Determine the (X, Y) coordinate at the center of the cell enclosing the given text.  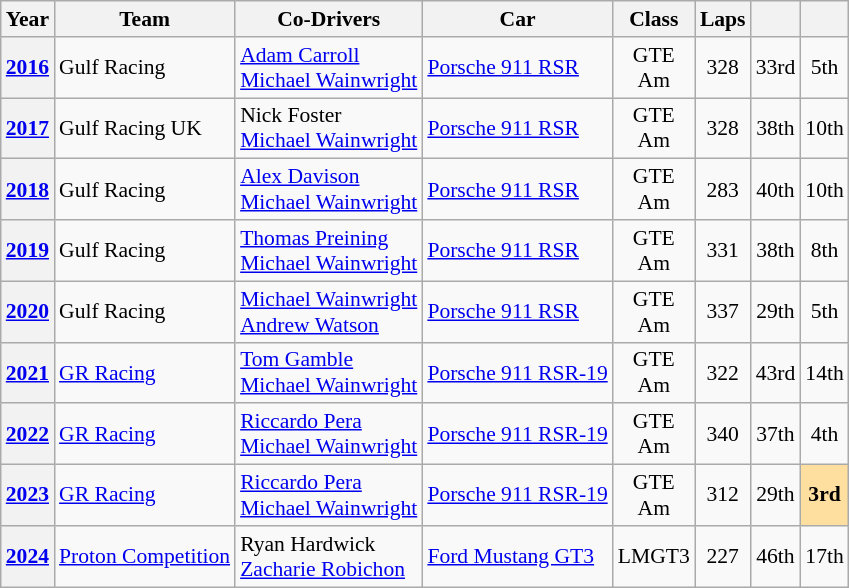
Co-Drivers (328, 19)
2018 (28, 190)
17th (824, 556)
2022 (28, 434)
8th (824, 250)
Michael Wainwright Andrew Watson (328, 312)
Thomas Preining Michael Wainwright (328, 250)
331 (723, 250)
227 (723, 556)
322 (723, 372)
Team (144, 19)
312 (723, 496)
Laps (723, 19)
337 (723, 312)
340 (723, 434)
4th (824, 434)
LMGT3 (654, 556)
37th (776, 434)
2019 (28, 250)
2021 (28, 372)
2023 (28, 496)
3rd (824, 496)
Ryan Hardwick Zacharie Robichon (328, 556)
Tom Gamble Michael Wainwright (328, 372)
2024 (28, 556)
43rd (776, 372)
Ford Mustang GT3 (517, 556)
Gulf Racing UK (144, 128)
14th (824, 372)
Class (654, 19)
Car (517, 19)
2017 (28, 128)
283 (723, 190)
Alex Davison Michael Wainwright (328, 190)
46th (776, 556)
Proton Competition (144, 556)
2020 (28, 312)
40th (776, 190)
Year (28, 19)
Adam Carroll Michael Wainwright (328, 68)
33rd (776, 68)
2016 (28, 68)
Nick Foster Michael Wainwright (328, 128)
